For the text-containing cell, return its midpoint in [X, Y] coordinate format. 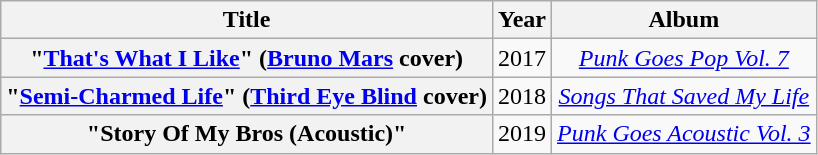
Punk Goes Acoustic Vol. 3 [684, 134]
"That's What I Like" (Bruno Mars cover) [247, 58]
Songs That Saved My Life [684, 96]
"Story Of My Bros (Acoustic)" [247, 134]
"Semi-Charmed Life" (Third Eye Blind cover) [247, 96]
Punk Goes Pop Vol. 7 [684, 58]
2017 [522, 58]
2018 [522, 96]
Title [247, 20]
2019 [522, 134]
Year [522, 20]
Album [684, 20]
